Output the [X, Y] coordinate of the center of the cell containing the given text.  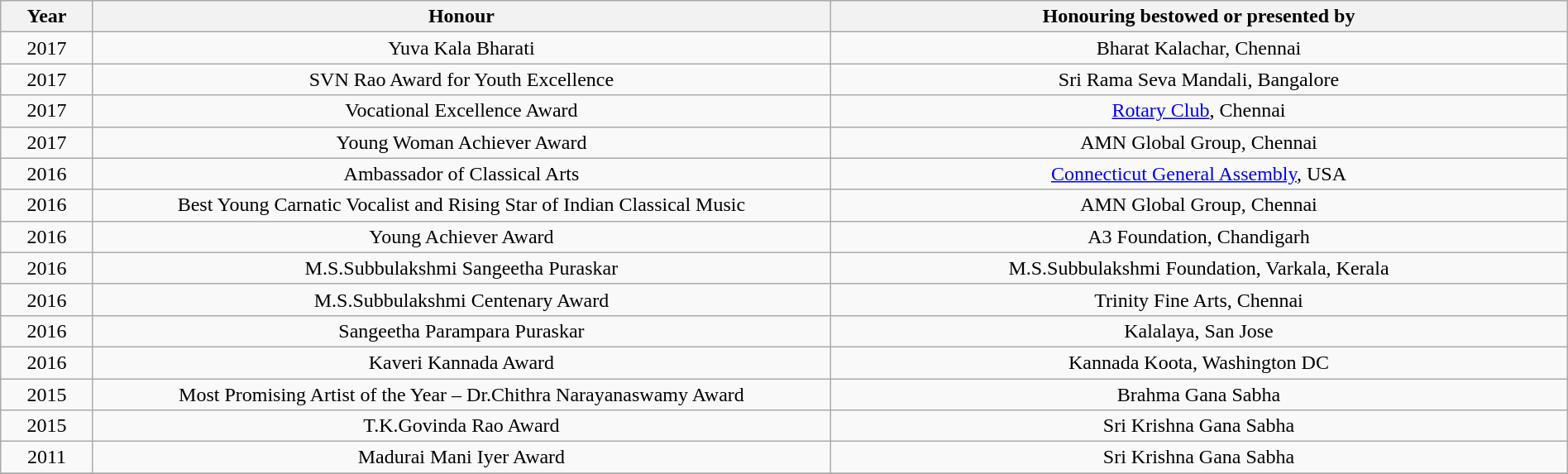
M.S.Subbulakshmi Centenary Award [461, 299]
Trinity Fine Arts, Chennai [1199, 299]
Brahma Gana Sabha [1199, 395]
M.S.Subbulakshmi Sangeetha Puraskar [461, 268]
Most Promising Artist of the Year – Dr.Chithra Narayanaswamy Award [461, 395]
Kalalaya, San Jose [1199, 331]
SVN Rao Award for Youth Excellence [461, 79]
Young Achiever Award [461, 237]
Sangeetha Parampara Puraskar [461, 331]
Best Young Carnatic Vocalist and Rising Star of Indian Classical Music [461, 205]
Sri Rama Seva Mandali, Bangalore [1199, 79]
2011 [46, 457]
Kannada Koota, Washington DC [1199, 362]
A3 Foundation, Chandigarh [1199, 237]
Connecticut General Assembly, USA [1199, 174]
Madurai Mani Iyer Award [461, 457]
Yuva Kala Bharati [461, 48]
Young Woman Achiever Award [461, 142]
Vocational Excellence Award [461, 111]
M.S.Subbulakshmi Foundation, Varkala, Kerala [1199, 268]
Honour [461, 17]
Honouring bestowed or presented by [1199, 17]
T.K.Govinda Rao Award [461, 426]
Ambassador of Classical Arts [461, 174]
Rotary Club, Chennai [1199, 111]
Kaveri Kannada Award [461, 362]
Bharat Kalachar, Chennai [1199, 48]
Year [46, 17]
